Capture the cell that displays the provided text and extract its (X, Y) central coordinate. 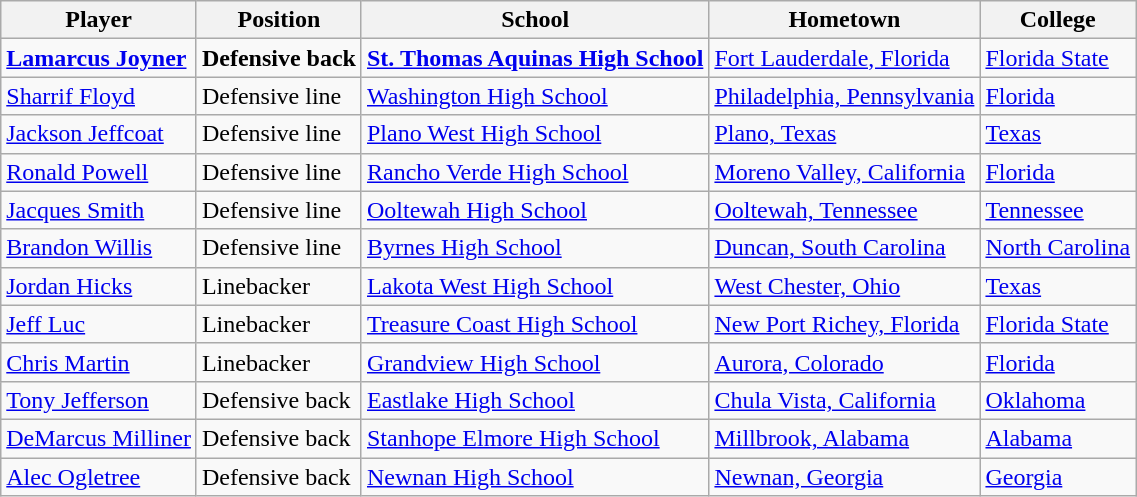
Stanhope Elmore High School (534, 438)
Hometown (844, 20)
West Chester, Ohio (844, 286)
Ooltewah, Tennessee (844, 210)
School (534, 20)
Duncan, South Carolina (844, 248)
St. Thomas Aquinas High School (534, 58)
Lamarcus Joyner (99, 58)
Chris Martin (99, 362)
Lakota West High School (534, 286)
Aurora, Colorado (844, 362)
Philadelphia, Pennsylvania (844, 96)
Eastlake High School (534, 400)
Plano West High School (534, 134)
DeMarcus Milliner (99, 438)
Rancho Verde High School (534, 172)
Tennessee (1058, 210)
Position (278, 20)
Chula Vista, California (844, 400)
Jacques Smith (99, 210)
Millbrook, Alabama (844, 438)
College (1058, 20)
Oklahoma (1058, 400)
Newnan, Georgia (844, 477)
Tony Jefferson (99, 400)
Grandview High School (534, 362)
Jackson Jeffcoat (99, 134)
Treasure Coast High School (534, 324)
Newnan High School (534, 477)
Alec Ogletree (99, 477)
North Carolina (1058, 248)
Washington High School (534, 96)
Fort Lauderdale, Florida (844, 58)
Ooltewah High School (534, 210)
Byrnes High School (534, 248)
Player (99, 20)
Moreno Valley, California (844, 172)
Ronald Powell (99, 172)
Jeff Luc (99, 324)
New Port Richey, Florida (844, 324)
Plano, Texas (844, 134)
Brandon Willis (99, 248)
Georgia (1058, 477)
Alabama (1058, 438)
Jordan Hicks (99, 286)
Sharrif Floyd (99, 96)
